Pinpoint the cell where the given text exists, returning its [X, Y] midpoint coordinate. 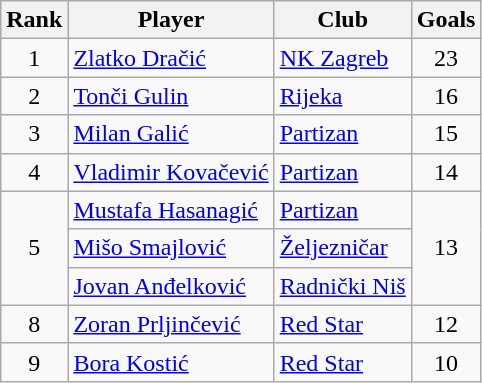
14 [446, 172]
3 [34, 134]
Zoran Prljinčević [171, 324]
8 [34, 324]
12 [446, 324]
NK Zagreb [342, 58]
2 [34, 96]
Rijeka [342, 96]
Vladimir Kovačević [171, 172]
13 [446, 248]
Rank [34, 20]
Player [171, 20]
23 [446, 58]
16 [446, 96]
Bora Kostić [171, 362]
5 [34, 248]
15 [446, 134]
Mustafa Hasanagić [171, 210]
Milan Galić [171, 134]
Željezničar [342, 248]
Jovan Anđelković [171, 286]
1 [34, 58]
Club [342, 20]
Mišo Smajlović [171, 248]
4 [34, 172]
9 [34, 362]
Radnički Niš [342, 286]
10 [446, 362]
Tonči Gulin [171, 96]
Zlatko Dračić [171, 58]
Goals [446, 20]
